Determine the (x, y) coordinate at the center of the cell enclosing the given text.  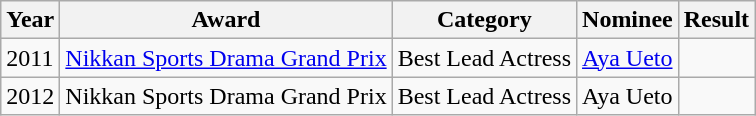
2012 (30, 96)
Year (30, 20)
Award (226, 20)
Category (484, 20)
Result (716, 20)
Nominee (628, 20)
2011 (30, 58)
